Detect which cell encompasses the target text, then output its [X, Y] center coordinate. 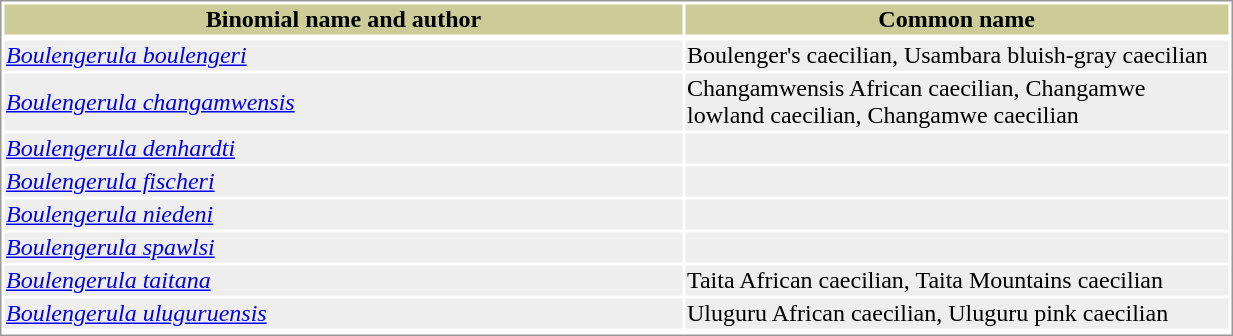
Boulengerula changamwensis [343, 102]
Boulenger's caecilian, Usambara bluish-gray caecilian [956, 55]
Boulengerula denhardti [343, 149]
Binomial name and author [343, 19]
Uluguru African caecilian, Uluguru pink caecilian [956, 313]
Common name [956, 19]
Boulengerula uluguruensis [343, 313]
Changamwensis African caecilian, Changamwe lowland caecilian, Changamwe caecilian [956, 102]
Taita African caecilian, Taita Mountains caecilian [956, 281]
Boulengerula niedeni [343, 215]
Boulengerula spawlsi [343, 247]
Boulengerula fischeri [343, 181]
Boulengerula taitana [343, 281]
Boulengerula boulengeri [343, 55]
